Output the [X, Y] coordinate of the center of the cell containing the given text.  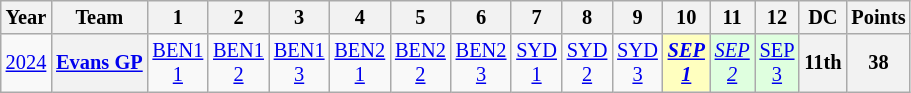
12 [778, 17]
11th [822, 63]
10 [686, 17]
BEN21 [360, 63]
BEN13 [300, 63]
7 [536, 17]
Team [99, 17]
SYD2 [587, 63]
BEN23 [482, 63]
BEN12 [238, 63]
Year [26, 17]
4 [360, 17]
BEN22 [420, 63]
2024 [26, 63]
2 [238, 17]
38 [878, 63]
Evans GP [99, 63]
SYD1 [536, 63]
Points [878, 17]
DC [822, 17]
SEP2 [732, 63]
11 [732, 17]
5 [420, 17]
SEP1 [686, 63]
8 [587, 17]
BEN11 [178, 63]
6 [482, 17]
SEP3 [778, 63]
3 [300, 17]
9 [637, 17]
1 [178, 17]
SYD3 [637, 63]
